Scan for the cell matching the given text and deliver its [X, Y] coordinate at center. 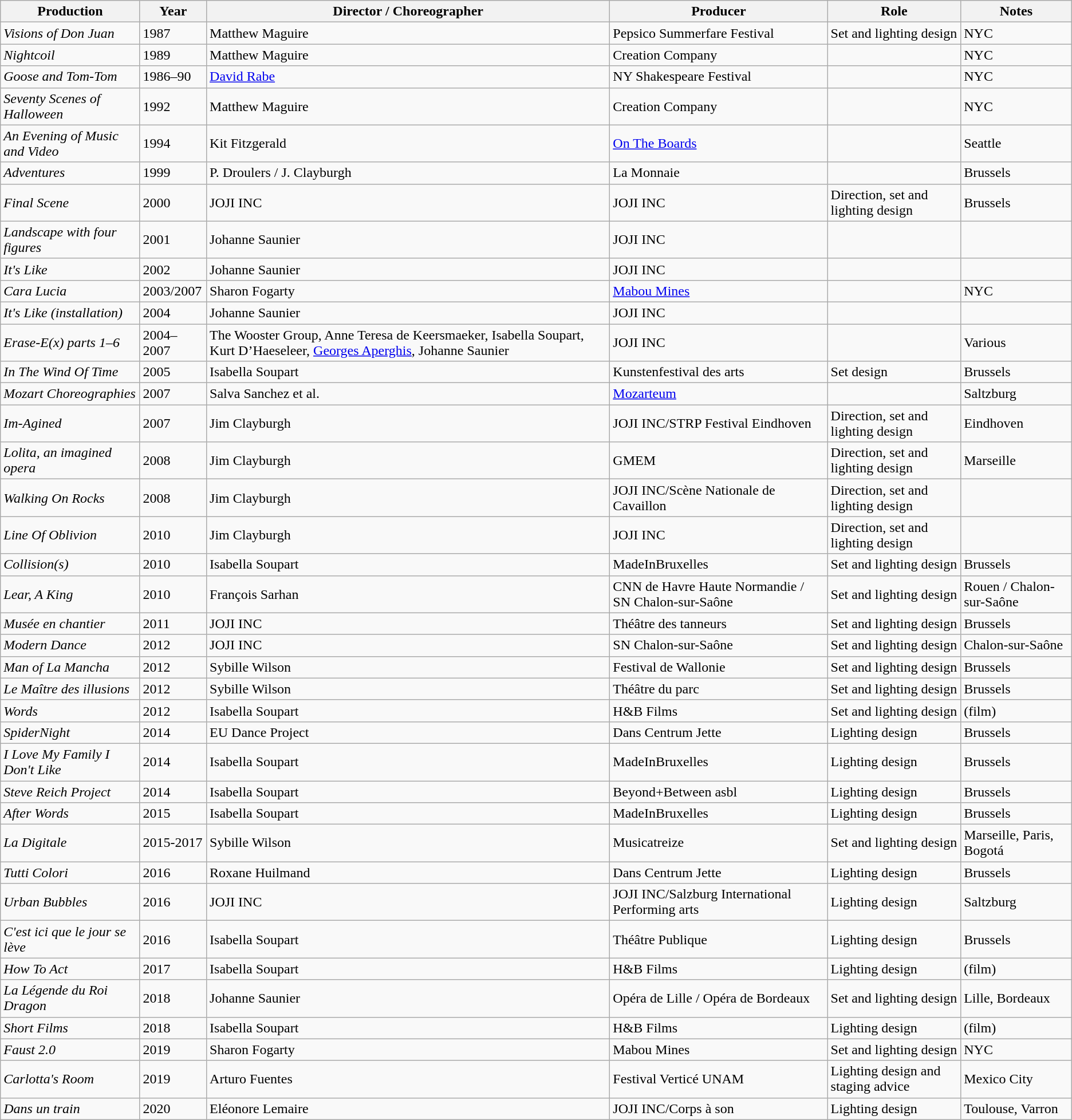
Pepsico Summerfare Festival [719, 33]
1992 [173, 107]
In The Wind Of Time [70, 372]
Rouen / Chalon-sur-Saône [1016, 594]
Seattle [1016, 143]
Lear, A King [70, 594]
Eléonore Lemaire [408, 1109]
Director / Choreographer [408, 11]
Mozarteum [719, 394]
1986–90 [173, 77]
Set design [894, 372]
Seventy Scenes of Halloween [70, 107]
Théâtre Publique [719, 939]
SN Chalon-sur-Saône [719, 645]
2015-2017 [173, 843]
Producer [719, 11]
JOJI INC/STRP Festival Eindhoven [719, 424]
2015 [173, 814]
Modern Dance [70, 645]
Le Maître des illusions [70, 689]
How To Act [70, 969]
GMEM [719, 460]
Short Films [70, 1028]
Urban Bubbles [70, 902]
Year [173, 11]
Collision(s) [70, 565]
La Monnaie [719, 173]
1994 [173, 143]
SpiderNight [70, 732]
Festival de Wallonie [719, 667]
Musée en chantier [70, 624]
Théâtre du parc [719, 689]
Dans un train [70, 1109]
Théâtre des tanneurs [719, 624]
JOJI INC/Corps à son [719, 1109]
Im-Agined [70, 424]
David Rabe [408, 77]
Marseille, Paris, Bogotá [1016, 843]
An Evening of Music and Video [70, 143]
Faust 2.0 [70, 1050]
2003/2007 [173, 291]
2004–2007 [173, 342]
Lille, Bordeaux [1016, 999]
On The Boards [719, 143]
It's Like [70, 269]
2011 [173, 624]
It's Like (installation) [70, 313]
François Sarhan [408, 594]
Kit Fitzgerald [408, 143]
Adventures [70, 173]
La Légende du Roi Dragon [70, 999]
After Words [70, 814]
1987 [173, 33]
Lolita, an imagined opera [70, 460]
Roxane Huilmand [408, 873]
Kunstenfestival des arts [719, 372]
Nightcoil [70, 55]
Various [1016, 342]
Opéra de Lille / Opéra de Bordeaux [719, 999]
2005 [173, 372]
Carlotta's Room [70, 1079]
La Digitale [70, 843]
Cara Lucia [70, 291]
1989 [173, 55]
Lighting design and staging advice [894, 1079]
C'est ici que le jour se lève [70, 939]
Beyond+Between asbl [719, 792]
JOJI INC/Salzburg International Performing arts [719, 902]
Festival Verticé UNAM [719, 1079]
CNN de Havre Haute Normandie / SN Chalon-sur-Saône [719, 594]
JOJI INC/Scène Nationale de Cavaillon [719, 498]
NY Shakespeare Festival [719, 77]
Final Scene [70, 203]
Salva Sanchez et al. [408, 394]
2004 [173, 313]
Mexico City [1016, 1079]
P. Droulers / J. Clayburgh [408, 173]
Role [894, 11]
Steve Reich Project [70, 792]
Musicatreize [719, 843]
2020 [173, 1109]
2017 [173, 969]
Visions of Don Juan [70, 33]
Arturo Fuentes [408, 1079]
Chalon-sur-Saône [1016, 645]
1999 [173, 173]
2001 [173, 239]
Production [70, 11]
Eindhoven [1016, 424]
Mozart Choreographies [70, 394]
Man of La Mancha [70, 667]
Line Of Oblivion [70, 535]
2002 [173, 269]
Walking On Rocks [70, 498]
Erase-E(x) parts 1–6 [70, 342]
Tutti Colori [70, 873]
Landscape with four figures [70, 239]
The Wooster Group, Anne Teresa de Keersmaeker, Isabella Soupart, Kurt D’Haeseleer, Georges Aperghis, Johanne Saunier [408, 342]
Notes [1016, 11]
I Love My Family I Don't Like [70, 762]
Words [70, 711]
Goose and Tom-Tom [70, 77]
Marseille [1016, 460]
Toulouse, Varron [1016, 1109]
EU Dance Project [408, 732]
2000 [173, 203]
